Find where the given text appears and provide that cell's center as [X, Y] coordinate. 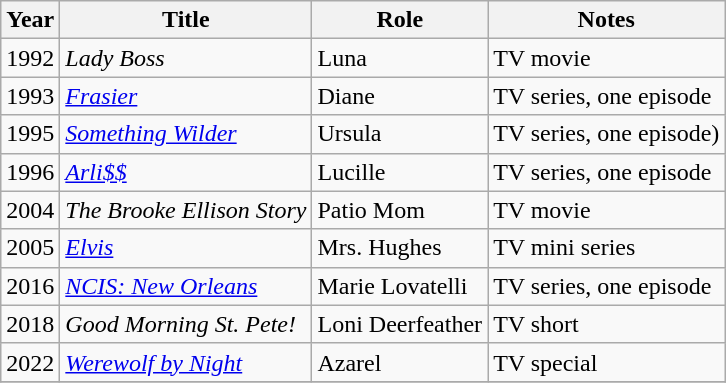
Good Morning St. Pete! [186, 324]
2018 [30, 324]
Notes [606, 20]
1993 [30, 96]
TV series, one episode) [606, 134]
TV short [606, 324]
2022 [30, 362]
Mrs. Hughes [400, 248]
Title [186, 20]
Patio Mom [400, 210]
Lucille [400, 172]
2005 [30, 248]
Role [400, 20]
Luna [400, 58]
The Brooke Ellison Story [186, 210]
1996 [30, 172]
Ursula [400, 134]
Azarel [400, 362]
1992 [30, 58]
Marie Lovatelli [400, 286]
TV special [606, 362]
NCIS: New Orleans [186, 286]
Year [30, 20]
Lady Boss [186, 58]
Diane [400, 96]
Werewolf by Night [186, 362]
Elvis [186, 248]
2004 [30, 210]
Something Wilder [186, 134]
TV mini series [606, 248]
2016 [30, 286]
Frasier [186, 96]
Loni Deerfeather [400, 324]
Arli$$ [186, 172]
1995 [30, 134]
